Pinpoint the cell where the given text exists, returning its [x, y] midpoint coordinate. 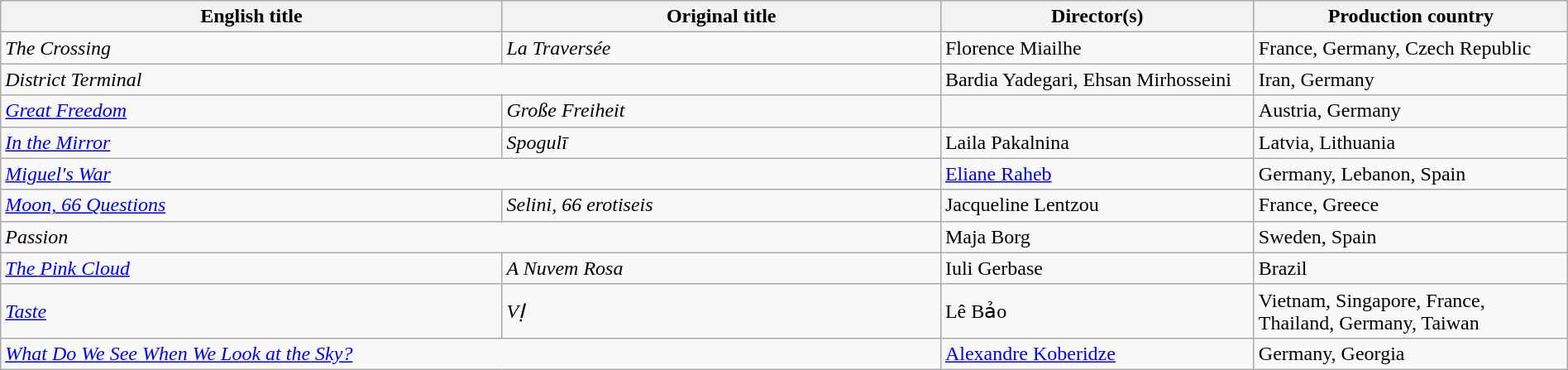
District Terminal [471, 79]
The Pink Cloud [251, 268]
Jacqueline Lentzou [1097, 205]
The Crossing [251, 48]
A Nuvem Rosa [721, 268]
Brazil [1411, 268]
English title [251, 17]
Spogulī [721, 142]
Große Freiheit [721, 111]
What Do We See When We Look at the Sky? [471, 353]
Eliane Raheb [1097, 174]
Great Freedom [251, 111]
Moon, 66 Questions [251, 205]
Miguel's War [471, 174]
Germany, Lebanon, Spain [1411, 174]
Maja Borg [1097, 237]
Iuli Gerbase [1097, 268]
In the Mirror [251, 142]
Vietnam, Singapore, France, Thailand, Germany, Taiwan [1411, 311]
France, Greece [1411, 205]
Alexandre Koberidze [1097, 353]
Sweden, Spain [1411, 237]
VỊ [721, 311]
Taste [251, 311]
Florence Miailhe [1097, 48]
Passion [471, 237]
Original title [721, 17]
Germany, Georgia [1411, 353]
Production country [1411, 17]
Bardia Yadegari, Ehsan Mirhosseini [1097, 79]
Laila Pakalnina [1097, 142]
Latvia, Lithuania [1411, 142]
Selini, 66 erotiseis [721, 205]
Iran, Germany [1411, 79]
France, Germany, Czech Republic [1411, 48]
Austria, Germany [1411, 111]
Director(s) [1097, 17]
Lê Bảo [1097, 311]
La Traversée [721, 48]
